Output the [x, y] coordinate of the center of the cell containing the given text.  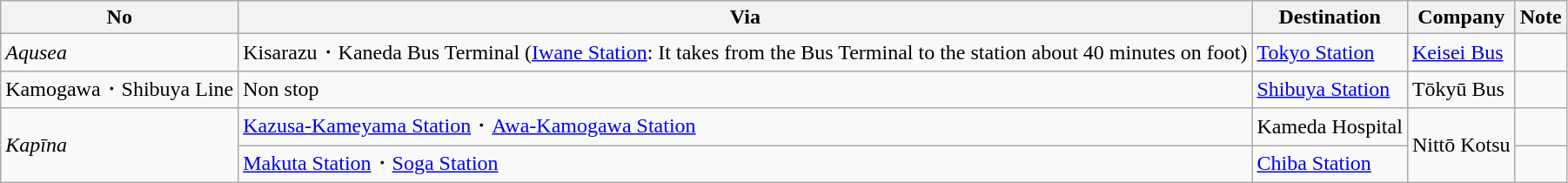
Nittō Kotsu [1461, 145]
Aqusea [120, 52]
Shibuya Station [1330, 89]
Kapīna [120, 145]
Note [1540, 17]
Makuta Station・Soga Station [745, 164]
Non stop [745, 89]
Kamogawa・Shibuya Line [120, 89]
Chiba Station [1330, 164]
Tokyo Station [1330, 52]
Kameda Hospital [1330, 127]
No [120, 17]
Kazusa-Kameyama Station・Awa-Kamogawa Station [745, 127]
Company [1461, 17]
Keisei Bus [1461, 52]
Tōkyū Bus [1461, 89]
Kisarazu・Kaneda Bus Terminal (Iwane Station: It takes from the Bus Terminal to the station about 40 minutes on foot) [745, 52]
Destination [1330, 17]
Via [745, 17]
